Return the (x, y) coordinate for the center point of the cell that contains the specified text.  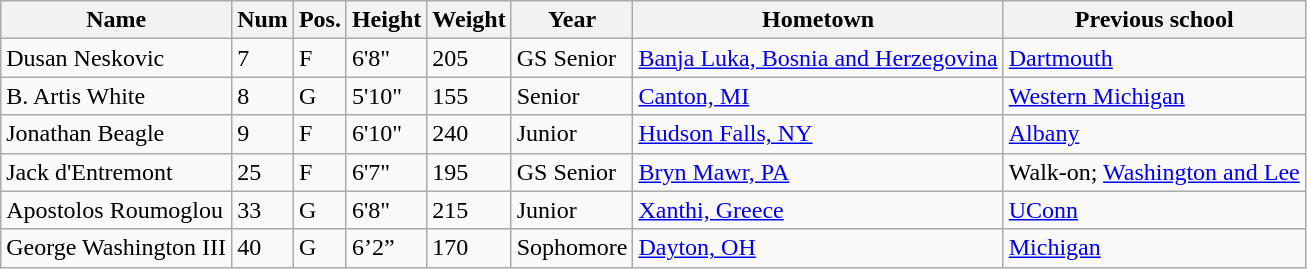
6’2” (386, 248)
Dayton, OH (818, 248)
Jonathan Beagle (116, 134)
7 (263, 58)
6'10" (386, 134)
Senior (572, 96)
Canton, MI (818, 96)
Weight (469, 20)
8 (263, 96)
Pos. (320, 20)
Hudson Falls, NY (818, 134)
Name (116, 20)
240 (469, 134)
Apostolos Roumoglou (116, 210)
Xanthi, Greece (818, 210)
Michigan (1154, 248)
Walk-on; Washington and Lee (1154, 172)
Dusan Neskovic (116, 58)
Albany (1154, 134)
25 (263, 172)
215 (469, 210)
Year (572, 20)
Dartmouth (1154, 58)
155 (469, 96)
195 (469, 172)
6'7" (386, 172)
Bryn Mawr, PA (818, 172)
UConn (1154, 210)
9 (263, 134)
B. Artis White (116, 96)
40 (263, 248)
Hometown (818, 20)
Num (263, 20)
170 (469, 248)
5'10" (386, 96)
Jack d'Entremont (116, 172)
Previous school (1154, 20)
Western Michigan (1154, 96)
33 (263, 210)
Sophomore (572, 248)
Height (386, 20)
205 (469, 58)
Banja Luka, Bosnia and Herzegovina (818, 58)
George Washington III (116, 248)
